Scan for the cell matching the given text and deliver its [x, y] coordinate at center. 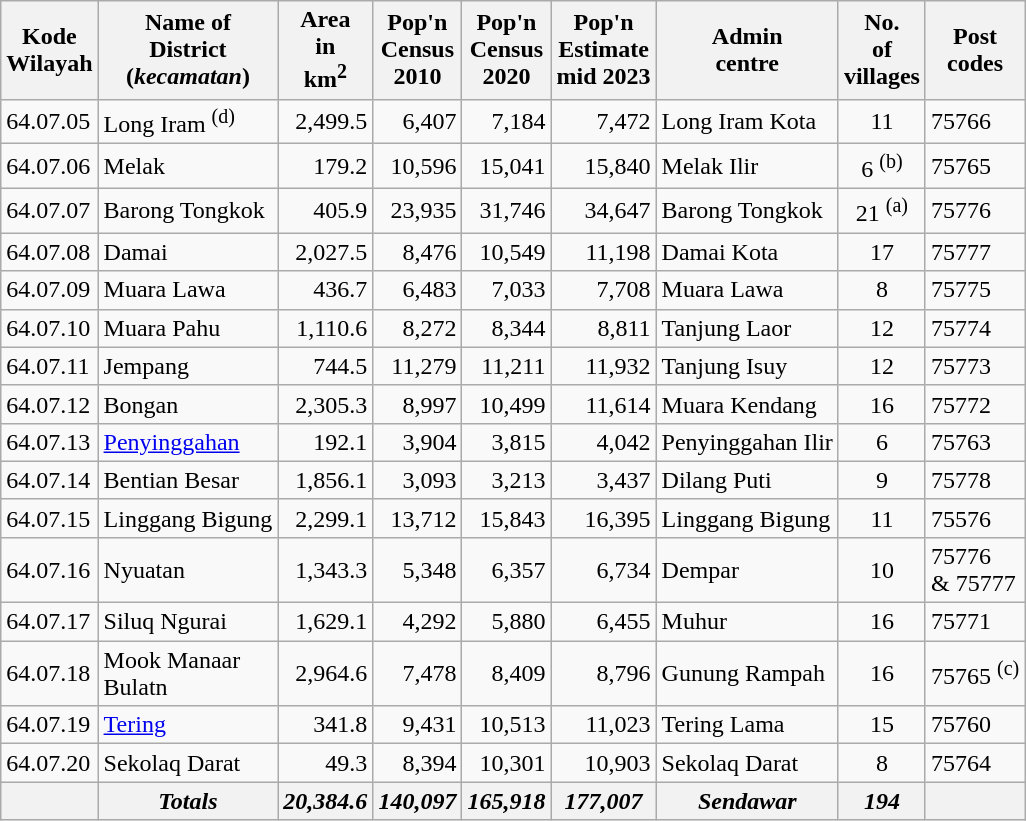
8,476 [418, 252]
7,472 [604, 122]
34,647 [604, 210]
Muara Kendang [747, 404]
2,027.5 [326, 252]
140,097 [418, 801]
64.07.05 [50, 122]
Penyinggahan [188, 442]
No. of villages [882, 50]
64.07.14 [50, 480]
8,394 [418, 763]
Damai [188, 252]
Tanjung Laor [747, 328]
Long Iram (d) [188, 122]
7,478 [418, 674]
75773 [974, 366]
75576 [974, 518]
5,348 [418, 570]
Muhur [747, 622]
75765 [974, 166]
Pop'nCensus2010 [418, 50]
8,409 [506, 674]
6 [882, 442]
1,110.6 [326, 328]
75760 [974, 725]
75775 [974, 290]
75766 [974, 122]
10,596 [418, 166]
10 [882, 570]
13,712 [418, 518]
6,407 [418, 122]
15 [882, 725]
Bentian Besar [188, 480]
Kode Wilayah [50, 50]
405.9 [326, 210]
15,843 [506, 518]
6,455 [604, 622]
Mook ManaarBulatn [188, 674]
194 [882, 801]
2,299.1 [326, 518]
64.07.06 [50, 166]
Postcodes [974, 50]
75772 [974, 404]
5,880 [506, 622]
11,932 [604, 366]
Siluq Ngurai [188, 622]
23,935 [418, 210]
11,198 [604, 252]
20,384.6 [326, 801]
Tering Lama [747, 725]
49.3 [326, 763]
177,007 [604, 801]
6,734 [604, 570]
3,815 [506, 442]
165,918 [506, 801]
Pop'nCensus2020 [506, 50]
8,344 [506, 328]
Dempar [747, 570]
75764 [974, 763]
64.07.12 [50, 404]
192.1 [326, 442]
4,042 [604, 442]
Penyinggahan Ilir [747, 442]
Jempang [188, 366]
6,483 [418, 290]
75763 [974, 442]
8,272 [418, 328]
3,437 [604, 480]
Long Iram Kota [747, 122]
64.07.07 [50, 210]
64.07.10 [50, 328]
75774 [974, 328]
7,033 [506, 290]
Tering [188, 725]
4,292 [418, 622]
744.5 [326, 366]
Damai Kota [747, 252]
Totals [188, 801]
6 (b) [882, 166]
1,629.1 [326, 622]
64.07.08 [50, 252]
2,499.5 [326, 122]
64.07.16 [50, 570]
64.07.17 [50, 622]
8,997 [418, 404]
179.2 [326, 166]
2,964.6 [326, 674]
Melak Ilir [747, 166]
3,904 [418, 442]
10,301 [506, 763]
64.07.19 [50, 725]
10,903 [604, 763]
2,305.3 [326, 404]
64.07.20 [50, 763]
8,811 [604, 328]
1,343.3 [326, 570]
Bongan [188, 404]
8,796 [604, 674]
Nyuatan [188, 570]
75765 (c) [974, 674]
Gunung Rampah [747, 674]
64.07.13 [50, 442]
15,041 [506, 166]
3,093 [418, 480]
11,211 [506, 366]
Tanjung Isuy [747, 366]
64.07.11 [50, 366]
75778 [974, 480]
Sendawar [747, 801]
11,614 [604, 404]
Dilang Puti [747, 480]
3,213 [506, 480]
31,746 [506, 210]
11,023 [604, 725]
21 (a) [882, 210]
341.8 [326, 725]
75777 [974, 252]
64.07.09 [50, 290]
64.07.15 [50, 518]
Muara Pahu [188, 328]
7,184 [506, 122]
10,549 [506, 252]
64.07.18 [50, 674]
75776& 75777 [974, 570]
Melak [188, 166]
Pop'nEstimatemid 2023 [604, 50]
1,856.1 [326, 480]
6,357 [506, 570]
9,431 [418, 725]
10,499 [506, 404]
15,840 [604, 166]
17 [882, 252]
75771 [974, 622]
75776 [974, 210]
16,395 [604, 518]
Area in km2 [326, 50]
11,279 [418, 366]
10,513 [506, 725]
Admincentre [747, 50]
9 [882, 480]
Name ofDistrict (kecamatan) [188, 50]
7,708 [604, 290]
436.7 [326, 290]
